Capture the cell that displays the provided text and extract its (X, Y) central coordinate. 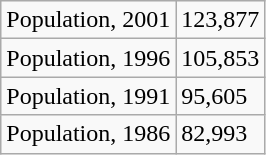
Population, 1991 (88, 96)
95,605 (220, 96)
82,993 (220, 134)
Population, 1996 (88, 58)
Population, 2001 (88, 20)
123,877 (220, 20)
105,853 (220, 58)
Population, 1986 (88, 134)
